Find where the given text appears and provide that cell's center as [X, Y] coordinate. 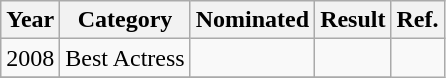
2008 [30, 58]
Best Actress [125, 58]
Ref. [418, 20]
Year [30, 20]
Nominated [252, 20]
Category [125, 20]
Result [353, 20]
